Identify which cell holds the provided text, then report its [X, Y] central coordinate. 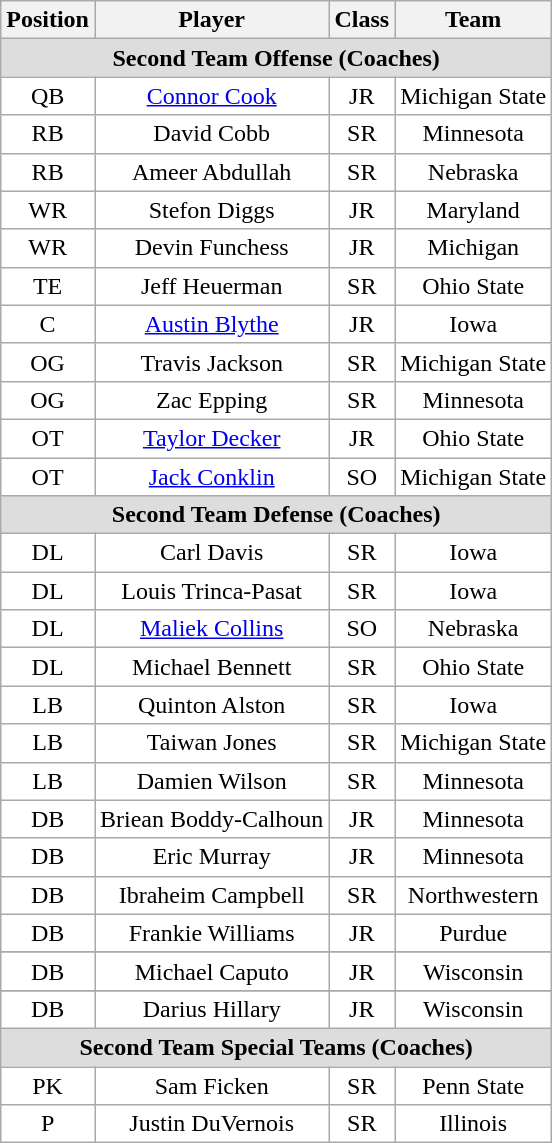
Jack Conklin [211, 477]
Class [362, 20]
TE [48, 286]
Stefon Diggs [211, 210]
Second Team Offense (Coaches) [276, 58]
Zac Epping [211, 400]
Darius Hillary [211, 1009]
Position [48, 20]
Northwestern [474, 895]
Devin Funchess [211, 248]
Connor Cook [211, 96]
Travis Jackson [211, 362]
David Cobb [211, 134]
Taiwan Jones [211, 743]
Team [474, 20]
Quinton Alston [211, 705]
Sam Ficken [211, 1085]
Purdue [474, 933]
Maryland [474, 210]
Ameer Abdullah [211, 172]
Frankie Williams [211, 933]
Michigan [474, 248]
Louis Trinca-Pasat [211, 591]
Carl Davis [211, 553]
Jeff Heuerman [211, 286]
Second Team Defense (Coaches) [276, 515]
C [48, 324]
Damien Wilson [211, 781]
Austin Blythe [211, 324]
QB [48, 96]
Eric Murray [211, 857]
P [48, 1124]
Illinois [474, 1124]
Briean Boddy-Calhoun [211, 819]
Taylor Decker [211, 438]
Michael Bennett [211, 667]
Maliek Collins [211, 629]
Michael Caputo [211, 971]
Second Team Special Teams (Coaches) [276, 1047]
Ibraheim Campbell [211, 895]
PK [48, 1085]
Justin DuVernois [211, 1124]
Penn State [474, 1085]
Player [211, 20]
